Capture the cell that displays the provided text and extract its (X, Y) central coordinate. 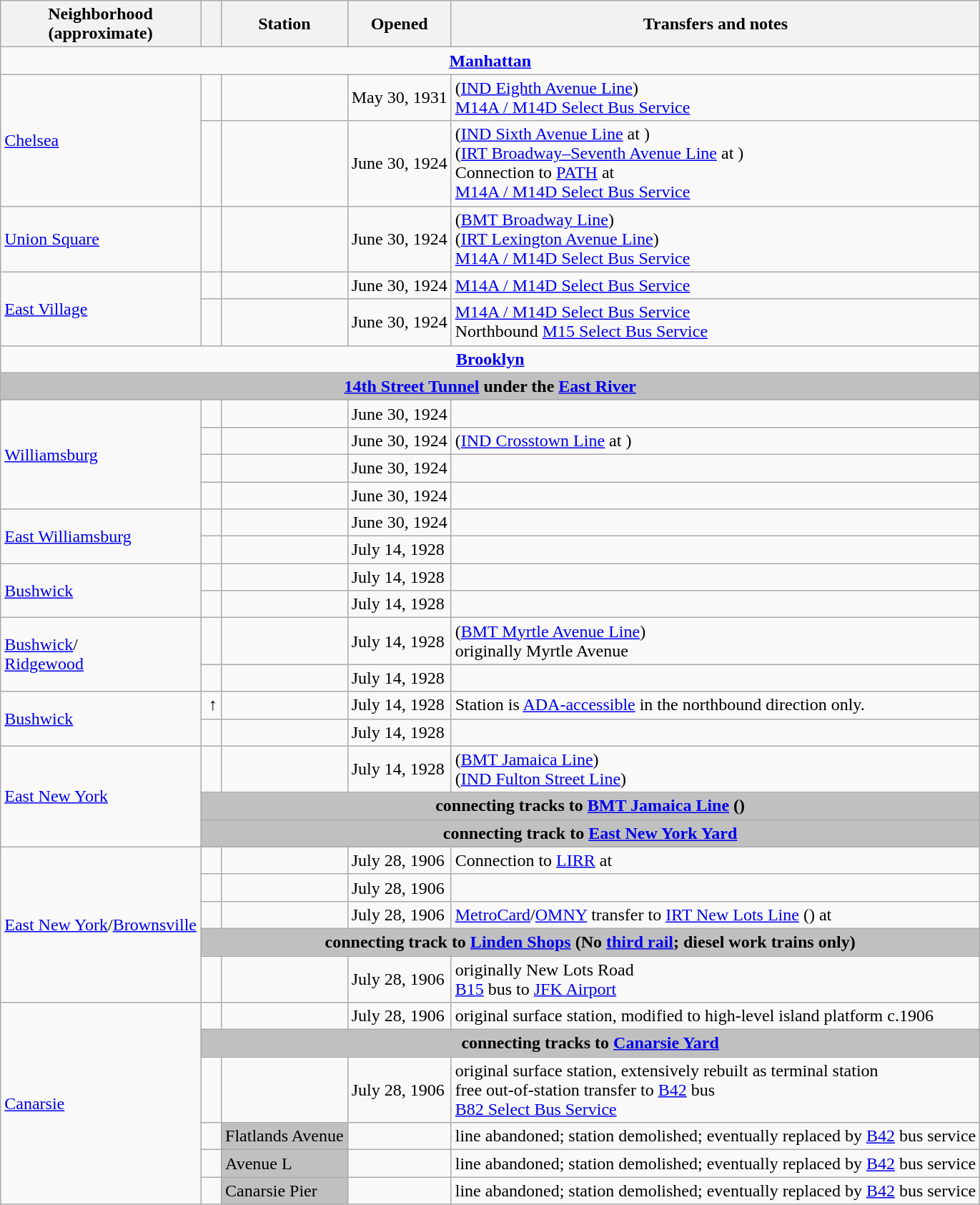
(BMT Jamaica Line) (IND Fulton Street Line) (716, 769)
14th Street Tunnel under the East River (490, 386)
original surface station, modified to high-level island platform c.1906 (716, 1016)
Connection to LIRR at (716, 860)
Station is ADA-accessible in the northbound direction only. (716, 705)
connecting track to Linden Shops (No third rail; diesel work trains only) (590, 942)
Transfers and notes (716, 24)
Avenue L (284, 1164)
(IND Eighth Avenue Line)M14A / M14D Select Bus Service (716, 97)
Bushwick/Ridgewood (101, 655)
original surface station, extensively rebuilt as terminal stationfree out-of-station transfer to B42 busB82 Select Bus Service (716, 1090)
East New York/Brownsville (101, 924)
Canarsie (101, 1103)
M14A / M14D Select Bus Service (716, 285)
originally New Lots RoadB15 bus to JFK Airport (716, 978)
Station (284, 24)
(IND Crosstown Line at ) (716, 441)
East Williamsburg (101, 536)
Flatlands Avenue (284, 1136)
East Village (101, 309)
(BMT Broadway Line) (IRT Lexington Avenue Line)M14A / M14D Select Bus Service (716, 239)
(BMT Myrtle Avenue Line)originally Myrtle Avenue (716, 641)
connecting tracks to BMT Jamaica Line () (590, 806)
M14A / M14D Select Bus ServiceNorthbound M15 Select Bus Service (716, 322)
Manhattan (490, 61)
Opened (399, 24)
Chelsea (101, 140)
East New York (101, 797)
Union Square (101, 239)
May 30, 1931 (399, 97)
Neighborhood(approximate) (101, 24)
↑ (210, 705)
MetroCard/OMNY transfer to IRT New Lots Line () at (716, 915)
connecting tracks to Canarsie Yard (590, 1043)
connecting track to East New York Yard (590, 833)
(IND Sixth Avenue Line at ) (IRT Broadway–Seventh Avenue Line at )Connection to PATH at M14A / M14D Select Bus Service (716, 163)
Brooklyn (490, 359)
Canarsie Pier (284, 1191)
Williamsburg (101, 454)
